Locate the cell with the specified text and output its [X, Y] center coordinate. 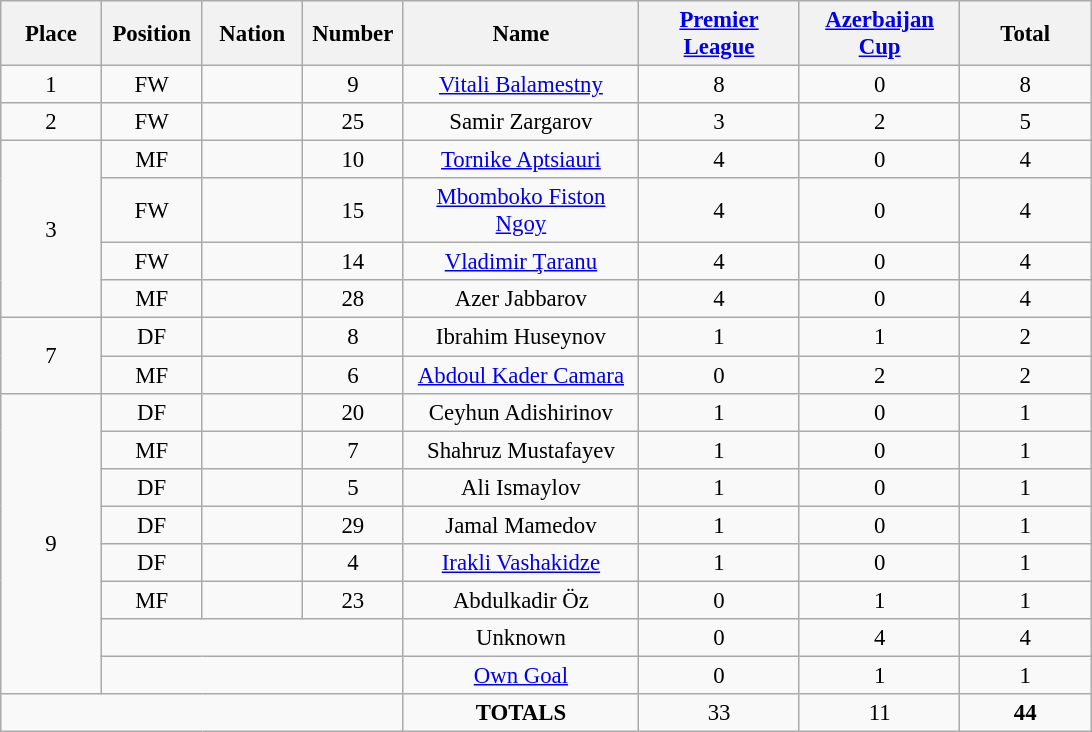
Irakli Vashakidze [521, 563]
Total [1026, 34]
Name [521, 34]
Tornike Aptsiauri [521, 160]
Shahruz Mustafayev [521, 450]
Own Goal [521, 675]
Mbomboko Fiston Ngoy [521, 210]
Azerbaijan Cup [880, 34]
Position [152, 34]
20 [354, 412]
Number [354, 34]
Abdoul Kader Camara [521, 375]
15 [354, 210]
6 [354, 375]
Nation [252, 34]
14 [354, 262]
Jamal Mamedov [521, 525]
Samir Zargarov [521, 122]
Place [52, 34]
Vitali Balamestny [521, 85]
Ceyhun Adishirinov [521, 412]
25 [354, 122]
33 [720, 713]
11 [880, 713]
Premier League [720, 34]
Ibrahim Huseynov [521, 337]
23 [354, 600]
28 [354, 299]
29 [354, 525]
Vladimir Ţaranu [521, 262]
Unknown [521, 638]
TOTALS [521, 713]
Azer Jabbarov [521, 299]
10 [354, 160]
44 [1026, 713]
Abdulkadir Öz [521, 600]
Ali Ismaylov [521, 487]
